For the text-containing cell, return its midpoint in (x, y) coordinate format. 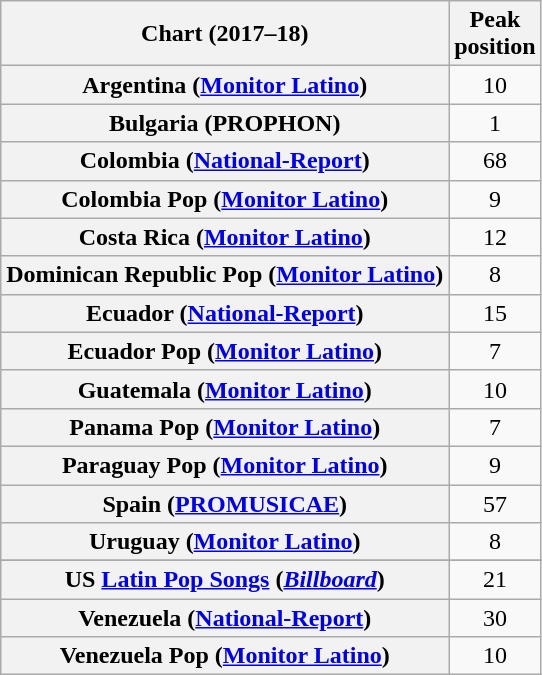
Argentina (Monitor Latino) (225, 85)
68 (495, 161)
21 (495, 580)
57 (495, 503)
Ecuador Pop (Monitor Latino) (225, 351)
Colombia Pop (Monitor Latino) (225, 199)
12 (495, 237)
Colombia (National-Report) (225, 161)
Ecuador (National-Report) (225, 313)
Paraguay Pop (Monitor Latino) (225, 465)
Uruguay (Monitor Latino) (225, 542)
Peakposition (495, 34)
30 (495, 618)
Spain (PROMUSICAE) (225, 503)
Guatemala (Monitor Latino) (225, 389)
Bulgaria (PROPHON) (225, 123)
Chart (2017–18) (225, 34)
15 (495, 313)
Venezuela (National-Report) (225, 618)
US Latin Pop Songs (Billboard) (225, 580)
Venezuela Pop (Monitor Latino) (225, 656)
1 (495, 123)
Panama Pop (Monitor Latino) (225, 427)
Dominican Republic Pop (Monitor Latino) (225, 275)
Costa Rica (Monitor Latino) (225, 237)
